Return (X, Y) of the center of cell containing provided text 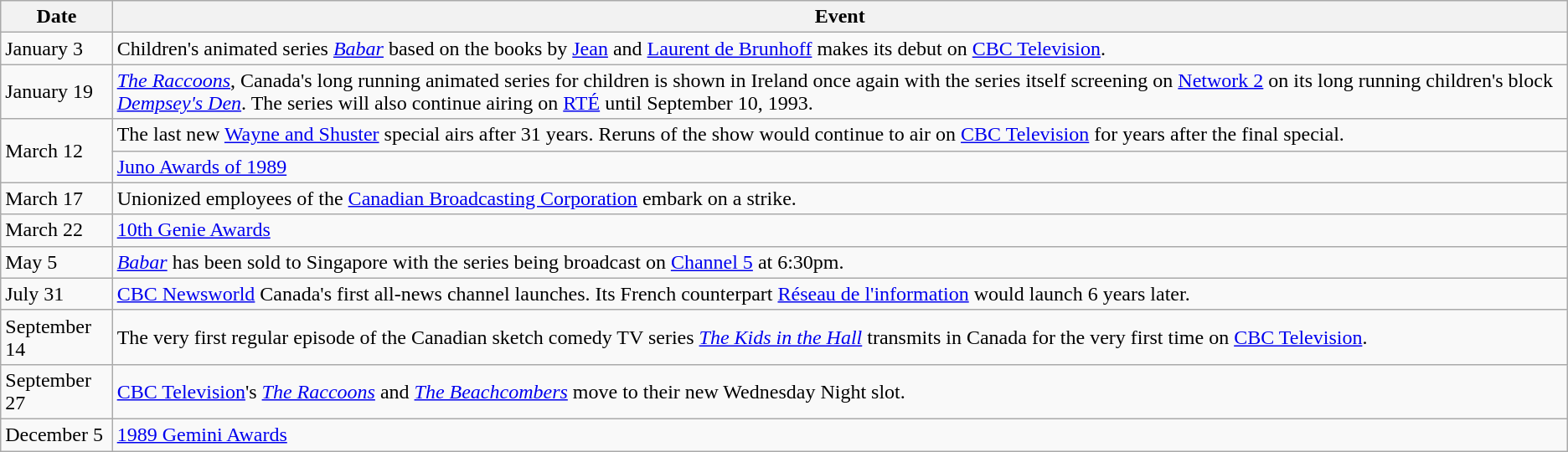
December 5 (57, 434)
Date (57, 17)
January 3 (57, 49)
Event (839, 17)
Unionized employees of the Canadian Broadcasting Corporation embark on a strike. (839, 198)
May 5 (57, 262)
March 22 (57, 230)
March 12 (57, 151)
Children's animated series Babar based on the books by Jean and Laurent de Brunhoff makes its debut on CBC Television. (839, 49)
September 14 (57, 336)
September 27 (57, 392)
March 17 (57, 198)
1989 Gemini Awards (839, 434)
Babar has been sold to Singapore with the series being broadcast on Channel 5 at 6:30pm. (839, 262)
CBC Television's The Raccoons and The Beachcombers move to their new Wednesday Night slot. (839, 392)
January 19 (57, 92)
CBC Newsworld Canada's first all-news channel launches. Its French counterpart Réseau de l'information would launch 6 years later. (839, 294)
July 31 (57, 294)
10th Genie Awards (839, 230)
Juno Awards of 1989 (839, 167)
